Provide the [x, y] coordinate of the cell's center where the given text is located.  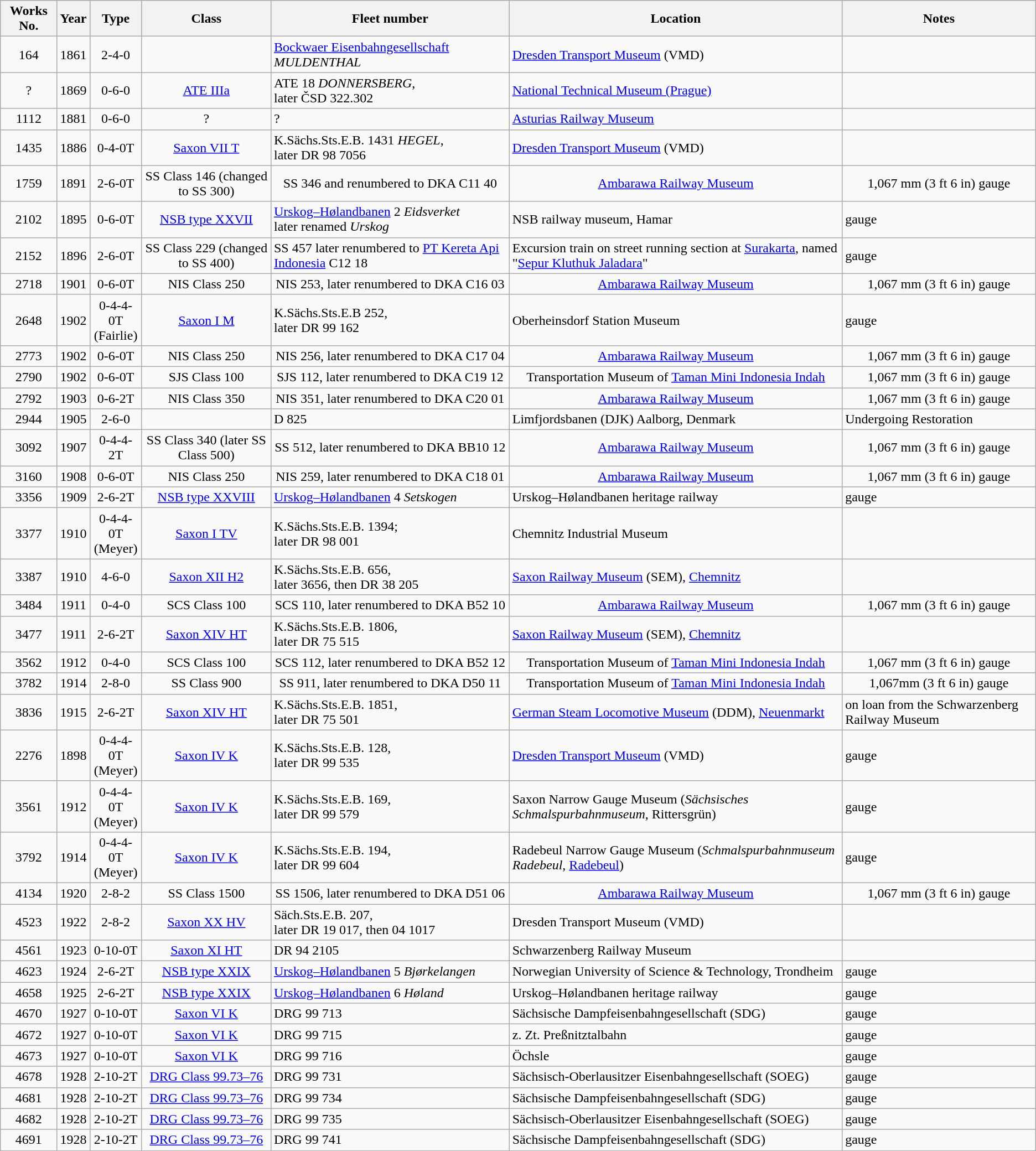
SCS 112, later renumbered to DKA B52 12 [390, 662]
K.Sächs.Sts.E.B. 1431 HEGEL,later DR 98 7056 [390, 147]
DRG 99 713 [390, 1014]
SS Class 229 (changed to SS 400) [206, 256]
4678 [29, 1077]
2648 [29, 320]
1925 [73, 993]
1903 [73, 398]
SS Class 900 [206, 683]
3562 [29, 662]
SS Class 340 (later SS Class 500) [206, 448]
SJS Class 100 [206, 377]
1908 [73, 476]
K.Sächs.Sts.E.B. 1851,later DR 75 501 [390, 712]
Schwarzenberg Railway Museum [675, 951]
1905 [73, 419]
3377 [29, 533]
DRG 99 716 [390, 1056]
0-6-2T [116, 398]
Excursion train on street running section at Surakarta, named "Sepur Kluthuk Jaladara" [675, 256]
NIS 253, later renumbered to DKA C16 03 [390, 284]
2-8-0 [116, 683]
0-4-4-2T [116, 448]
Type [116, 19]
2102 [29, 219]
Radebeul Narrow Gauge Museum (Schmalspurbahnmuseum Radebeul, Radebeul) [675, 857]
1891 [73, 184]
1886 [73, 147]
1861 [73, 54]
1907 [73, 448]
1869 [73, 91]
1922 [73, 922]
K.Sächs.Sts.E.B. 194,later DR 99 604 [390, 857]
DRG 99 731 [390, 1077]
1898 [73, 755]
1915 [73, 712]
NIS 256, later renumbered to DKA C17 04 [390, 356]
1759 [29, 184]
Säch.Sts.E.B. 207,later DR 19 017, then 04 1017 [390, 922]
3160 [29, 476]
Fleet number [390, 19]
1,067mm (3 ft 6 in) gauge [939, 683]
4658 [29, 993]
Undergoing Restoration [939, 419]
Chemnitz Industrial Museum [675, 533]
3561 [29, 806]
2718 [29, 284]
2790 [29, 377]
NSB type XXVII [206, 219]
SS 457 later renumbered to PT Kereta Api Indonesia C12 18 [390, 256]
SS 512, later renumbered to DKA BB10 12 [390, 448]
1924 [73, 972]
DR 94 2105 [390, 951]
164 [29, 54]
4623 [29, 972]
0-4-0T [116, 147]
1435 [29, 147]
SS 1506, later renumbered to DKA D51 06 [390, 893]
1896 [73, 256]
1901 [73, 284]
D 825 [390, 419]
Bockwaer Eisenbahngesellschaft MULDENTHAL [390, 54]
Saxon Narrow Gauge Museum (Sächsisches Schmalspurbahnmuseum, Rittersgrün) [675, 806]
Norwegian University of Science & Technology, Trondheim [675, 972]
Urskog–Hølandbanen 6 Høland [390, 993]
DRG 99 734 [390, 1098]
Class [206, 19]
Urskog–Hølandbanen 2 Eidsverketlater renamed Urskog [390, 219]
1881 [73, 119]
DRG 99 715 [390, 1035]
K.Sächs.Sts.E.B 252,later DR 99 162 [390, 320]
1920 [73, 893]
Limfjordsbanen (DJK) Aalborg, Denmark [675, 419]
German Steam Locomotive Museum (DDM), Neuenmarkt [675, 712]
SS Class 1500 [206, 893]
DRG 99 735 [390, 1119]
SS 346 and renumbered to DKA C11 40 [390, 184]
3836 [29, 712]
2792 [29, 398]
SJS 112, later renumbered to DKA C19 12 [390, 377]
4670 [29, 1014]
Saxon I TV [206, 533]
1923 [73, 951]
NSB type XXVIII [206, 497]
K.Sächs.Sts.E.B. 656,later 3656, then DR 38 205 [390, 577]
2773 [29, 356]
K.Sächs.Sts.E.B. 1394;later DR 98 001 [390, 533]
NIS 259, later renumbered to DKA C18 01 [390, 476]
K.Sächs.Sts.E.B. 169,later DR 99 579 [390, 806]
3792 [29, 857]
0-4-4-0T(Fairlie) [116, 320]
on loan from the Schwarzenberg Railway Museum [939, 712]
Öchsle [675, 1056]
4682 [29, 1119]
SS 911, later renumbered to DKA D50 11 [390, 683]
Saxon VII T [206, 147]
z. Zt. Preßnitztalbahn [675, 1035]
4691 [29, 1140]
Year [73, 19]
ATE 18 DONNERSBERG,later ČSD 322.302 [390, 91]
Location [675, 19]
Asturias Railway Museum [675, 119]
1895 [73, 219]
2944 [29, 419]
1909 [73, 497]
2276 [29, 755]
SCS 110, later renumbered to DKA B52 10 [390, 605]
3782 [29, 683]
Saxon XI HT [206, 951]
4561 [29, 951]
Urskog–Hølandbanen 4 Setskogen [390, 497]
4673 [29, 1056]
3387 [29, 577]
K.Sächs.Sts.E.B. 128,later DR 99 535 [390, 755]
Saxon XX HV [206, 922]
NIS Class 350 [206, 398]
4672 [29, 1035]
Works No. [29, 19]
Saxon XII H2 [206, 577]
National Technical Museum (Prague) [675, 91]
NIS 351, later renumbered to DKA C20 01 [390, 398]
2-6-0 [116, 419]
NSB railway museum, Hamar [675, 219]
K.Sächs.Sts.E.B. 1806,later DR 75 515 [390, 634]
4523 [29, 922]
2152 [29, 256]
DRG 99 741 [390, 1140]
3356 [29, 497]
Oberheinsdorf Station Museum [675, 320]
Notes [939, 19]
4134 [29, 893]
4-6-0 [116, 577]
ATE IIIa [206, 91]
3484 [29, 605]
4681 [29, 1098]
SS Class 146 (changed to SS 300) [206, 184]
Urskog–Hølandbanen 5 Bjørkelangen [390, 972]
Saxon I M [206, 320]
3477 [29, 634]
3092 [29, 448]
1112 [29, 119]
2-4-0 [116, 54]
